From the cell containing the given text, extract its center point as (X, Y) coordinate. 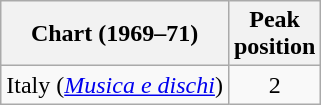
Peakposition (274, 34)
2 (274, 85)
Chart (1969–71) (115, 34)
Italy (Musica e dischi) (115, 85)
